Determine the [X, Y] coordinate at the center of the cell enclosing the given text.  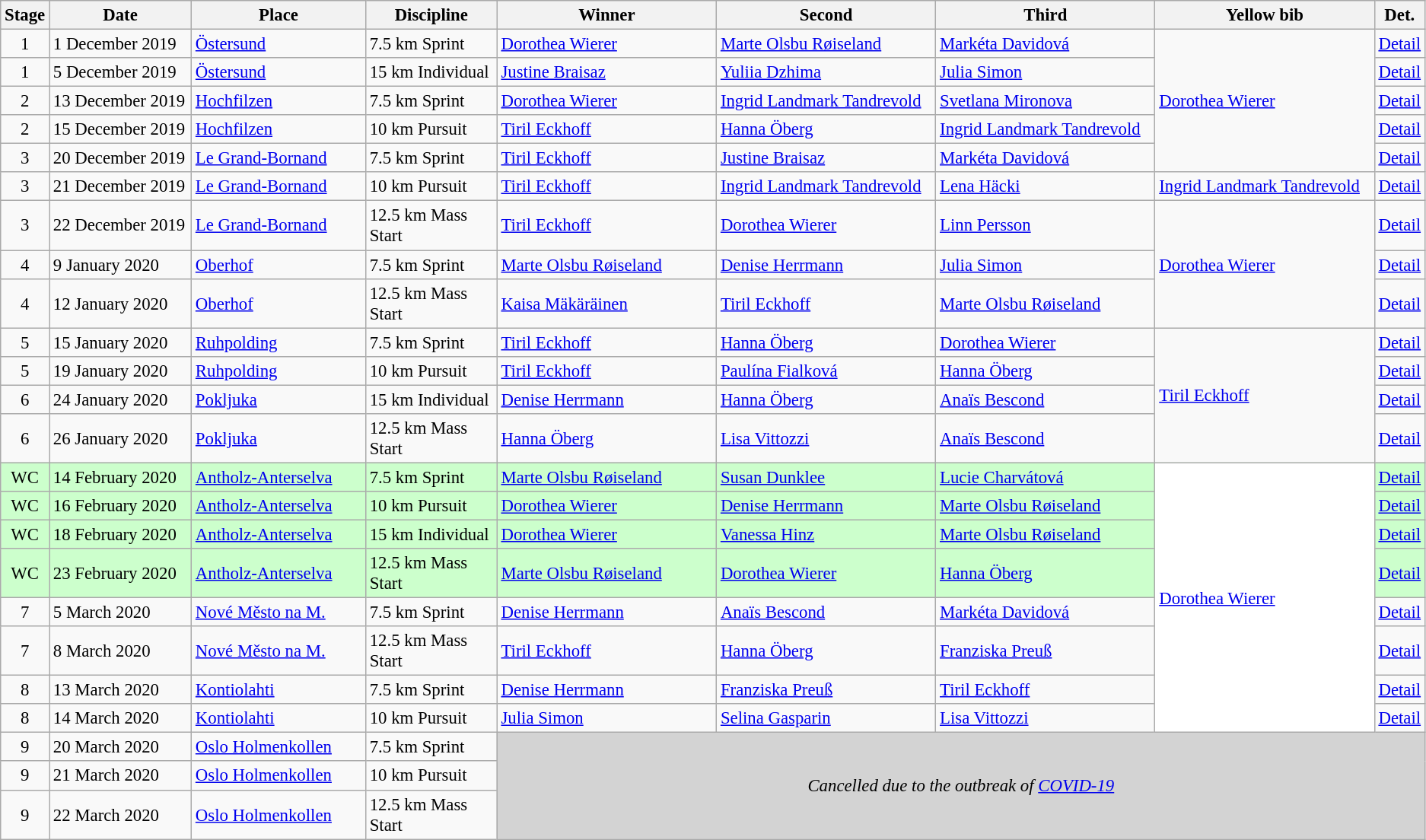
Susan Dunklee [826, 477]
Vanessa Hinz [826, 534]
1 December 2019 [120, 44]
Second [826, 15]
Place [279, 15]
Stage [25, 15]
Date [120, 15]
26 January 2020 [120, 438]
19 January 2020 [120, 371]
Selina Gasparin [826, 718]
Third [1046, 15]
Kaisa Mäkäräinen [606, 303]
Svetlana Mironova [1046, 101]
22 March 2020 [120, 814]
21 March 2020 [120, 776]
5 December 2019 [120, 72]
13 December 2019 [120, 101]
Cancelled due to the outbreak of COVID-19 [960, 786]
23 February 2020 [120, 574]
15 December 2019 [120, 129]
9 January 2020 [120, 265]
20 March 2020 [120, 747]
13 March 2020 [120, 690]
14 March 2020 [120, 718]
Det. [1399, 15]
14 February 2020 [120, 477]
5 March 2020 [120, 612]
15 January 2020 [120, 342]
Yellow bib [1265, 15]
Discipline [431, 15]
22 December 2019 [120, 225]
18 February 2020 [120, 534]
Linn Persson [1046, 225]
20 December 2019 [120, 158]
Yuliia Dzhima [826, 72]
Winner [606, 15]
24 January 2020 [120, 399]
Lucie Charvátová [1046, 477]
12 January 2020 [120, 303]
8 March 2020 [120, 651]
21 December 2019 [120, 186]
Lena Häcki [1046, 186]
Paulína Fialková [826, 371]
16 February 2020 [120, 506]
